Pinpoint the cell where the given text exists, returning its [X, Y] midpoint coordinate. 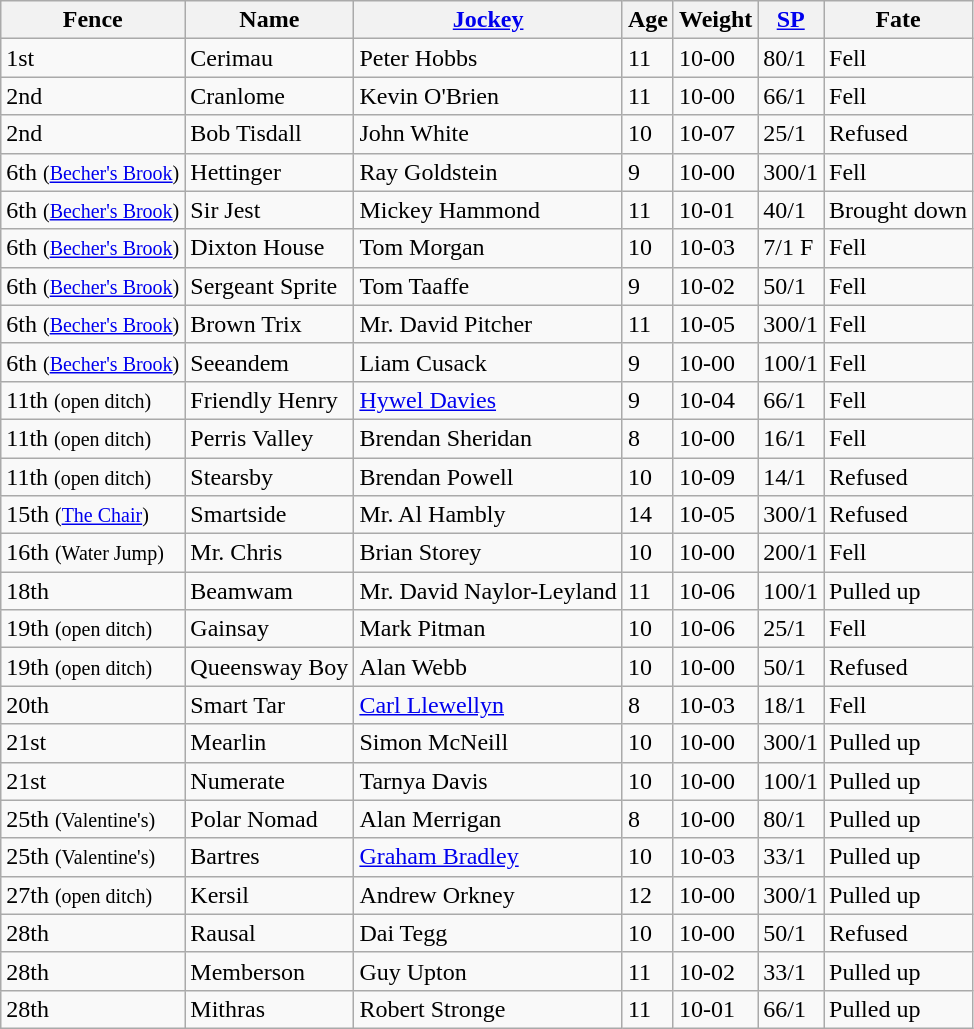
20th [93, 705]
Friendly Henry [270, 400]
SP [791, 20]
Guy Upton [488, 971]
Tom Morgan [488, 248]
Hywel Davies [488, 400]
Graham Bradley [488, 857]
Mr. David Pitcher [488, 324]
Perris Valley [270, 438]
16th (Water Jump) [93, 553]
Tom Taaffe [488, 286]
Peter Hobbs [488, 58]
Name [270, 20]
Rausal [270, 933]
Bob Tisdall [270, 134]
1st [93, 58]
Weight [715, 20]
Polar Nomad [270, 819]
12 [648, 895]
Smartside [270, 515]
Kersil [270, 895]
Memberson [270, 971]
Mickey Hammond [488, 210]
Mark Pitman [488, 629]
Queensway Boy [270, 667]
Cranlome [270, 96]
Seeandem [270, 362]
Fate [898, 20]
18/1 [791, 705]
Simon McNeill [488, 743]
Jockey [488, 20]
Smart Tar [270, 705]
Cerimau [270, 58]
Stearsby [270, 477]
Brought down [898, 210]
Ray Goldstein [488, 172]
16/1 [791, 438]
Alan Webb [488, 667]
Dixton House [270, 248]
Mr. Chris [270, 553]
14/1 [791, 477]
Gainsay [270, 629]
Age [648, 20]
7/1 F [791, 248]
Numerate [270, 781]
Sergeant Sprite [270, 286]
Robert Stronge [488, 1009]
Kevin O'Brien [488, 96]
Dai Tegg [488, 933]
Brendan Powell [488, 477]
Hettinger [270, 172]
18th [93, 591]
Brian Storey [488, 553]
27th (open ditch) [93, 895]
10-07 [715, 134]
Brown Trix [270, 324]
Alan Merrigan [488, 819]
Tarnya Davis [488, 781]
10-09 [715, 477]
15th (The Chair) [93, 515]
Beamwam [270, 591]
Liam Cusack [488, 362]
John White [488, 134]
Brendan Sheridan [488, 438]
Andrew Orkney [488, 895]
Bartres [270, 857]
Mr. David Naylor-Leyland [488, 591]
10-04 [715, 400]
200/1 [791, 553]
Fence [93, 20]
Mithras [270, 1009]
40/1 [791, 210]
Sir Jest [270, 210]
Carl Llewellyn [488, 705]
Mr. Al Hambly [488, 515]
14 [648, 515]
Mearlin [270, 743]
